Search for the cell housing the specified text and yield its (X, Y) center coordinate. 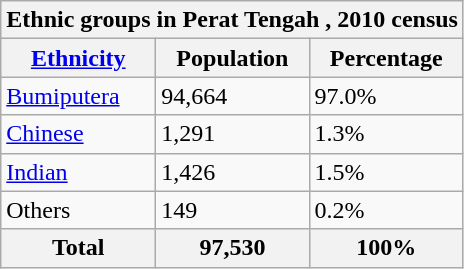
Bumiputera (78, 96)
Ethnic groups in Perat Tengah , 2010 census (232, 20)
Total (78, 248)
Others (78, 210)
97,530 (232, 248)
97.0% (386, 96)
0.2% (386, 210)
149 (232, 210)
Ethnicity (78, 58)
Population (232, 58)
1,291 (232, 134)
Chinese (78, 134)
1,426 (232, 172)
Indian (78, 172)
Percentage (386, 58)
1.5% (386, 172)
100% (386, 248)
94,664 (232, 96)
1.3% (386, 134)
